Determine the [x, y] coordinate at the center of the cell enclosing the given text.  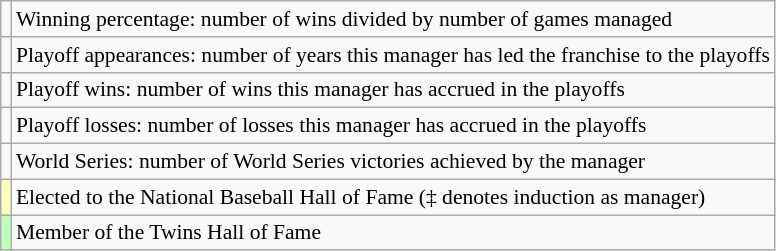
Playoff losses: number of losses this manager has accrued in the playoffs [393, 126]
Member of the Twins Hall of Fame [393, 233]
Winning percentage: number of wins divided by number of games managed [393, 19]
Elected to the National Baseball Hall of Fame (‡ denotes induction as manager) [393, 197]
World Series: number of World Series victories achieved by the manager [393, 162]
Playoff appearances: number of years this manager has led the franchise to the playoffs [393, 55]
Playoff wins: number of wins this manager has accrued in the playoffs [393, 90]
